Output the [X, Y] coordinate of the center of the cell containing the given text.  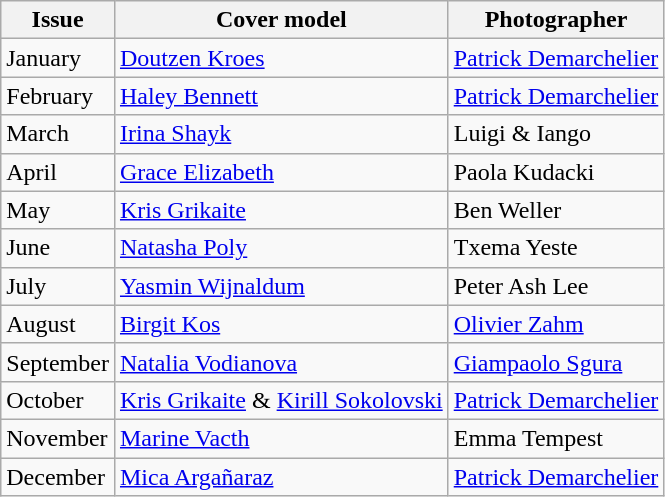
Grace Elizabeth [281, 172]
Peter Ash Lee [556, 286]
Ben Weller [556, 210]
Kris Grikaite & Kirill Sokolovski [281, 400]
Natalia Vodianova [281, 362]
January [58, 58]
April [58, 172]
December [58, 477]
July [58, 286]
Luigi & Iango [556, 134]
Mica Argañaraz [281, 477]
October [58, 400]
Txema Yeste [556, 248]
Yasmin Wijnaldum [281, 286]
Cover model [281, 20]
Doutzen Kroes [281, 58]
Photographer [556, 20]
Marine Vacth [281, 438]
Irina Shayk [281, 134]
February [58, 96]
Emma Tempest [556, 438]
May [58, 210]
March [58, 134]
Issue [58, 20]
Giampaolo Sgura [556, 362]
June [58, 248]
Olivier Zahm [556, 324]
Haley Bennett [281, 96]
September [58, 362]
Kris Grikaite [281, 210]
Birgit Kos [281, 324]
August [58, 324]
November [58, 438]
Paola Kudacki [556, 172]
Natasha Poly [281, 248]
